Determine the (x, y) coordinate at the center of the cell enclosing the given text.  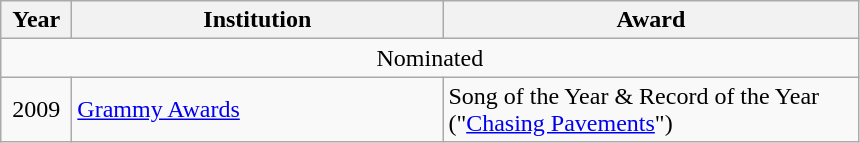
2009 (36, 110)
Grammy Awards (258, 110)
Institution (258, 20)
Award (651, 20)
Year (36, 20)
Song of the Year & Record of the Year ("Chasing Pavements") (651, 110)
Nominated (430, 58)
